Return (x, y) of the center of cell containing provided text 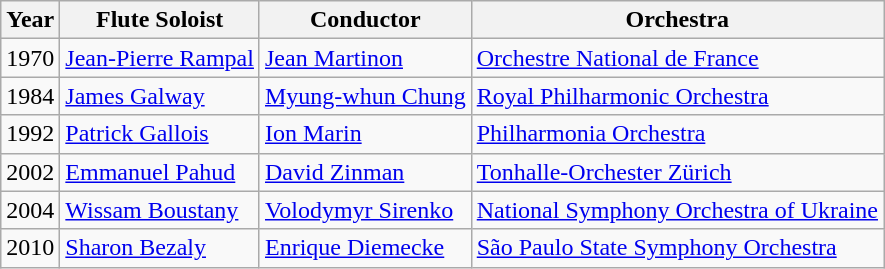
Royal Philharmonic Orchestra (677, 96)
Sharon Bezaly (160, 248)
Conductor (365, 20)
2010 (30, 248)
Jean-Pierre Rampal (160, 58)
Tonhalle-Orchester Zürich (677, 172)
Jean Martinon (365, 58)
2004 (30, 210)
Philharmonia Orchestra (677, 134)
Patrick Gallois (160, 134)
1970 (30, 58)
Myung-whun Chung (365, 96)
Volodymyr Sirenko (365, 210)
Wissam Boustany (160, 210)
São Paulo State Symphony Orchestra (677, 248)
Orchestra (677, 20)
National Symphony Orchestra of Ukraine (677, 210)
James Galway (160, 96)
1992 (30, 134)
Orchestre National de France (677, 58)
2002 (30, 172)
Emmanuel Pahud (160, 172)
Enrique Diemecke (365, 248)
1984 (30, 96)
Year (30, 20)
David Zinman (365, 172)
Ion Marin (365, 134)
Flute Soloist (160, 20)
